Pinpoint the cell where the given text exists, returning its (x, y) midpoint coordinate. 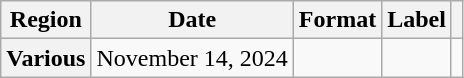
Various (46, 58)
Format (337, 20)
November 14, 2024 (192, 58)
Date (192, 20)
Region (46, 20)
Label (417, 20)
